Extract the (X, Y) coordinate from the center of the cell holding the provided text.  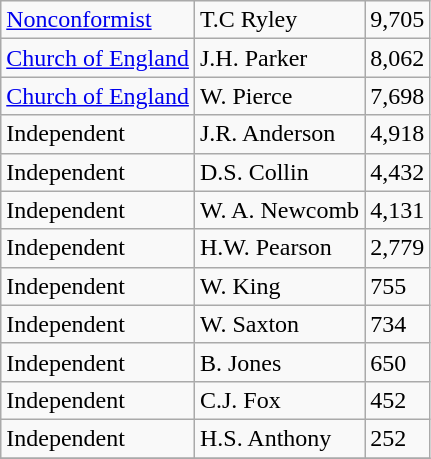
2,779 (398, 248)
9,705 (398, 20)
650 (398, 362)
4,432 (398, 172)
W. A. Newcomb (279, 210)
W. Pierce (279, 96)
4,918 (398, 134)
T.C Ryley (279, 20)
7,698 (398, 96)
W. King (279, 286)
H.S. Anthony (279, 438)
734 (398, 324)
J.R. Anderson (279, 134)
H.W. Pearson (279, 248)
J.H. Parker (279, 58)
W. Saxton (279, 324)
D.S. Collin (279, 172)
8,062 (398, 58)
4,131 (398, 210)
252 (398, 438)
452 (398, 400)
755 (398, 286)
B. Jones (279, 362)
Nonconformist (98, 20)
C.J. Fox (279, 400)
